Output the (X, Y) coordinate of the center of the cell containing the given text.  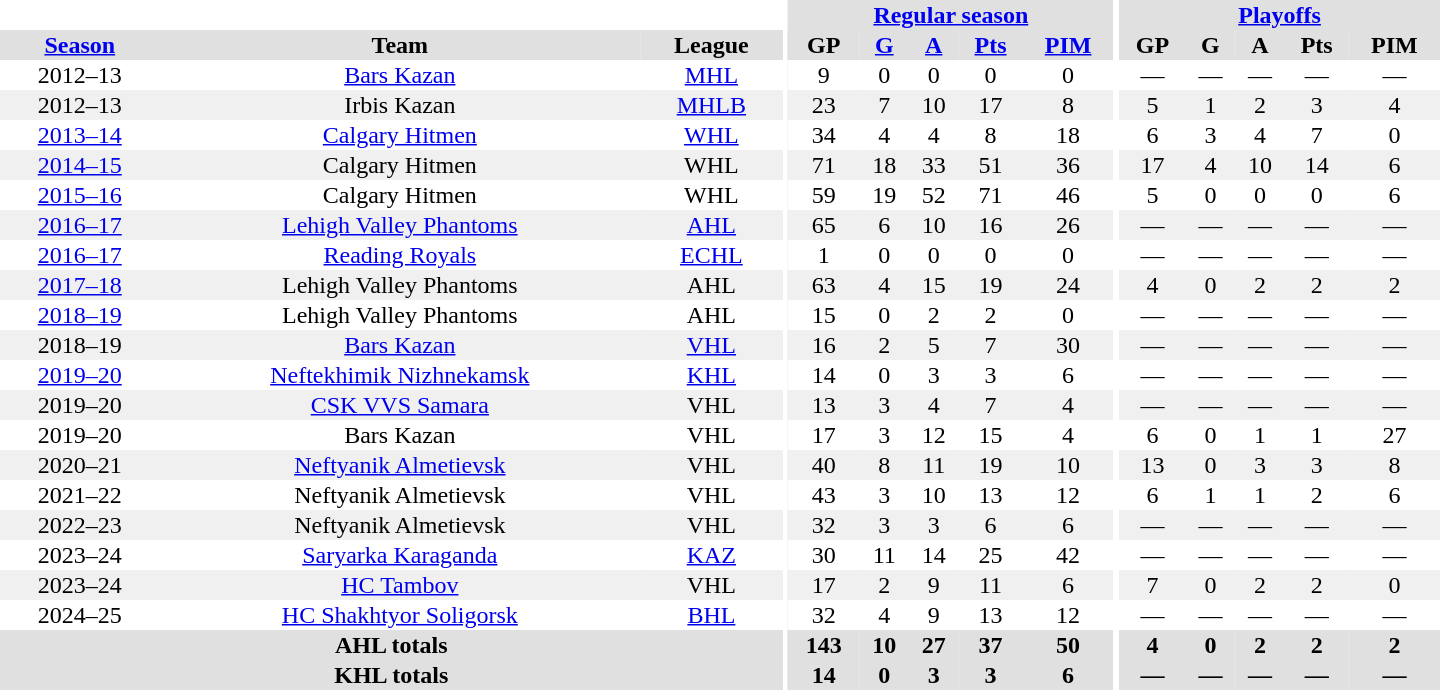
ECHL (711, 255)
Regular season (951, 15)
KHL (711, 375)
CSK VVS Samara (400, 405)
24 (1068, 285)
2020–21 (80, 465)
2013–14 (80, 135)
50 (1068, 645)
2024–25 (80, 615)
36 (1068, 165)
40 (824, 465)
Irbis Kazan (400, 105)
2015–16 (80, 195)
34 (824, 135)
59 (824, 195)
Season (80, 45)
33 (934, 165)
HC Shakhtyor Soligorsk (400, 615)
AHL totals (392, 645)
HC Tambov (400, 585)
25 (990, 555)
League (711, 45)
37 (990, 645)
42 (1068, 555)
Team (400, 45)
Saryarka Karaganda (400, 555)
MHLB (711, 105)
65 (824, 225)
2017–18 (80, 285)
51 (990, 165)
2014–15 (80, 165)
63 (824, 285)
52 (934, 195)
26 (1068, 225)
Playoffs (1280, 15)
KAZ (711, 555)
23 (824, 105)
Reading Royals (400, 255)
43 (824, 495)
BHL (711, 615)
2022–23 (80, 525)
46 (1068, 195)
Neftekhimik Nizhnekamsk (400, 375)
KHL totals (392, 675)
MHL (711, 75)
2021–22 (80, 495)
143 (824, 645)
